From the cell containing the given text, extract its center point as [X, Y] coordinate. 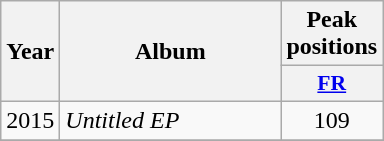
FR [332, 84]
Year [30, 52]
Album [170, 52]
109 [332, 120]
2015 [30, 120]
Untitled EP [170, 120]
Peak positions [332, 34]
